Search for the cell housing the specified text and yield its [X, Y] center coordinate. 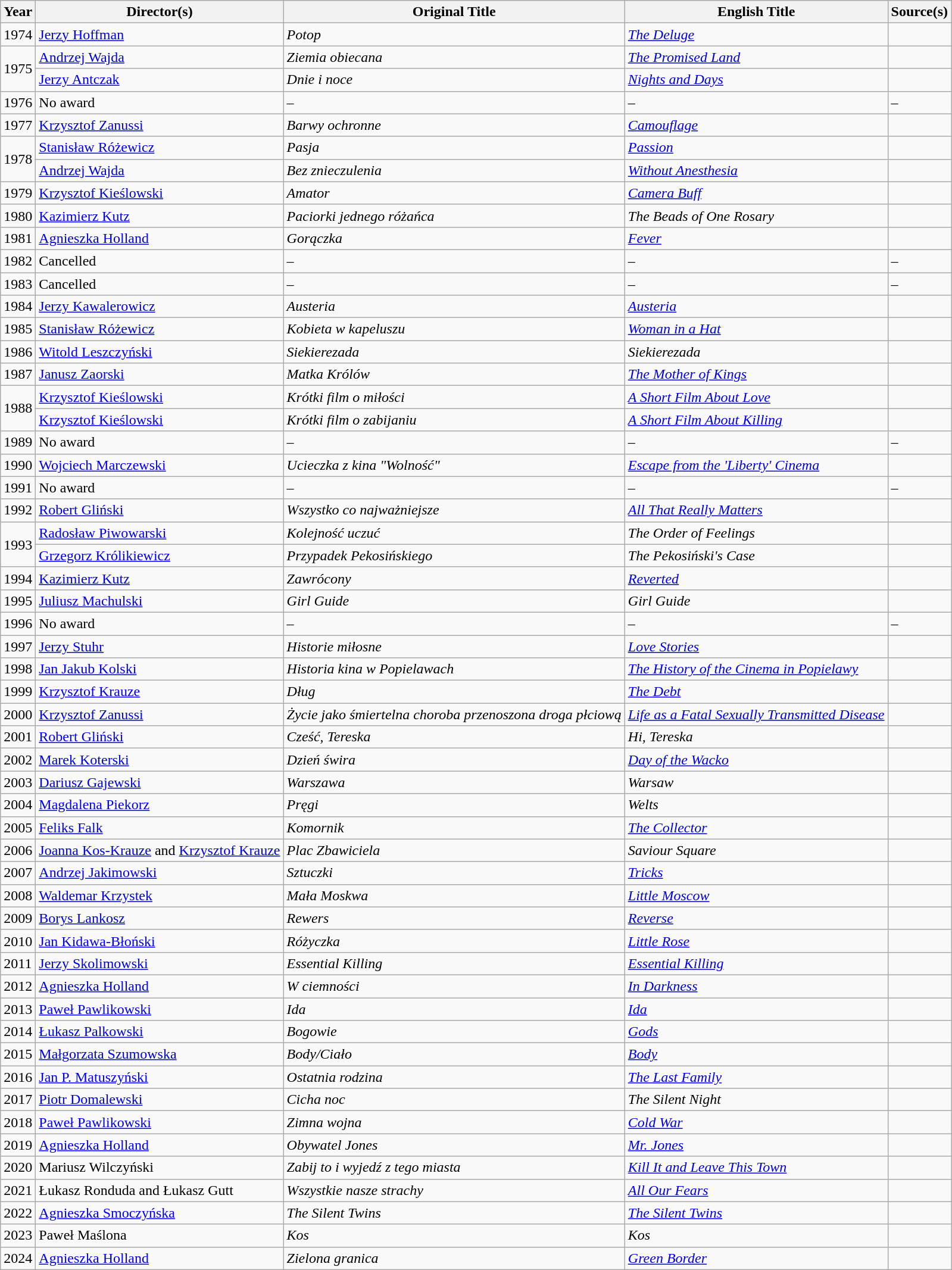
1982 [18, 261]
All Our Fears [756, 1190]
Wszystko co najważniejsze [454, 510]
Matka Królów [454, 375]
2014 [18, 1032]
A Short Film About Killing [756, 420]
Zimna wojna [454, 1122]
2002 [18, 760]
Piotr Domalewski [160, 1100]
Łukasz Ronduda and Łukasz Gutt [160, 1190]
2003 [18, 782]
Reverted [756, 578]
All That Really Matters [756, 510]
Jan Jakub Kolski [160, 669]
2005 [18, 828]
Warszawa [454, 782]
Paweł Maślona [160, 1235]
Zabij to i wyjedź z tego miasta [454, 1168]
1985 [18, 329]
1975 [18, 68]
1995 [18, 601]
The Debt [756, 692]
Director(s) [160, 12]
Grzegorz Królikiewicz [160, 556]
Andrzej Jakimowski [160, 873]
Cold War [756, 1122]
Małgorzata Szumowska [160, 1054]
Passion [756, 148]
1994 [18, 578]
Bez znieczulenia [454, 170]
Little Rose [756, 941]
Krzysztof Krauze [160, 692]
Krótki film o miłości [454, 397]
Zawrócony [454, 578]
Life as a Fatal Sexually Transmitted Disease [756, 714]
2022 [18, 1213]
Wszystkie nasze strachy [454, 1190]
2018 [18, 1122]
1984 [18, 307]
1980 [18, 216]
Plac Zbawiciela [454, 850]
Kobieta w kapeluszu [454, 329]
1976 [18, 102]
The Pekosiński's Case [756, 556]
2011 [18, 963]
Jerzy Hoffman [160, 35]
Cicha noc [454, 1100]
Gorączka [454, 238]
Jerzy Antczak [160, 80]
Nights and Days [756, 80]
Rewers [454, 918]
Fever [756, 238]
Green Border [756, 1258]
Historie miłosne [454, 646]
Year [18, 12]
Pasja [454, 148]
1990 [18, 465]
Dnie i noce [454, 80]
The Last Family [756, 1077]
Amator [454, 193]
2013 [18, 1009]
Juliusz Machulski [160, 601]
2008 [18, 895]
The Silent Night [756, 1100]
The Promised Land [756, 57]
2017 [18, 1100]
Jerzy Skolimowski [160, 963]
1986 [18, 352]
Hi, Tereska [756, 737]
Reverse [756, 918]
Ziemia obiecana [454, 57]
Magdalena Piekorz [160, 805]
Dług [454, 692]
2019 [18, 1145]
Gods [756, 1032]
1991 [18, 488]
1977 [18, 125]
Krótki film o zabijaniu [454, 420]
Zielona granica [454, 1258]
1993 [18, 544]
Agnieszka Smoczyńska [160, 1213]
1979 [18, 193]
Cześć, Tereska [454, 737]
Dariusz Gajewski [160, 782]
Mariusz Wilczyński [160, 1168]
1989 [18, 442]
Kolejność uczuć [454, 533]
2006 [18, 850]
Borys Lankosz [160, 918]
Obywatel Jones [454, 1145]
2016 [18, 1077]
Paciorki jednego różańca [454, 216]
1978 [18, 159]
2007 [18, 873]
Radosław Piwowarski [160, 533]
1997 [18, 646]
Jerzy Stuhr [160, 646]
Original Title [454, 12]
Welts [756, 805]
Day of the Wacko [756, 760]
2021 [18, 1190]
Mr. Jones [756, 1145]
Bogowie [454, 1032]
1998 [18, 669]
2009 [18, 918]
Love Stories [756, 646]
Pręgi [454, 805]
The History of the Cinema in Popielawy [756, 669]
2023 [18, 1235]
In Darkness [756, 986]
Witold Leszczyński [160, 352]
Jerzy Kawalerowicz [160, 307]
1983 [18, 284]
1974 [18, 35]
Camouflage [756, 125]
Jan Kidawa-Błoński [160, 941]
2020 [18, 1168]
2012 [18, 986]
Body/Ciało [454, 1054]
A Short Film About Love [756, 397]
The Beads of One Rosary [756, 216]
The Deluge [756, 35]
Mała Moskwa [454, 895]
Dzień świra [454, 760]
Ucieczka z kina "Wolność" [454, 465]
Saviour Square [756, 850]
2000 [18, 714]
1992 [18, 510]
Warsaw [756, 782]
Sztuczki [454, 873]
Escape from the 'Liberty' Cinema [756, 465]
Łukasz Palkowski [160, 1032]
2024 [18, 1258]
1987 [18, 375]
Tricks [756, 873]
Kill It and Leave This Town [756, 1168]
Janusz Zaorski [160, 375]
2015 [18, 1054]
The Order of Feelings [756, 533]
Source(s) [919, 12]
The Mother of Kings [756, 375]
Without Anesthesia [756, 170]
Little Moscow [756, 895]
Historia kina w Popielawach [454, 669]
Barwy ochronne [454, 125]
Życie jako śmiertelna choroba przenoszona droga płciową [454, 714]
Potop [454, 35]
Komornik [454, 828]
Waldemar Krzystek [160, 895]
Feliks Falk [160, 828]
2001 [18, 737]
Marek Koterski [160, 760]
W ciemności [454, 986]
1981 [18, 238]
Wojciech Marczewski [160, 465]
Jan P. Matuszyński [160, 1077]
The Collector [756, 828]
Body [756, 1054]
2010 [18, 941]
Woman in a Hat [756, 329]
1988 [18, 408]
Ostatnia rodzina [454, 1077]
1999 [18, 692]
Camera Buff [756, 193]
English Title [756, 12]
Joanna Kos-Krauze and Krzysztof Krauze [160, 850]
2004 [18, 805]
Przypadek Pekosińskiego [454, 556]
1996 [18, 623]
Różyczka [454, 941]
